Capture the cell that displays the provided text and extract its [X, Y] central coordinate. 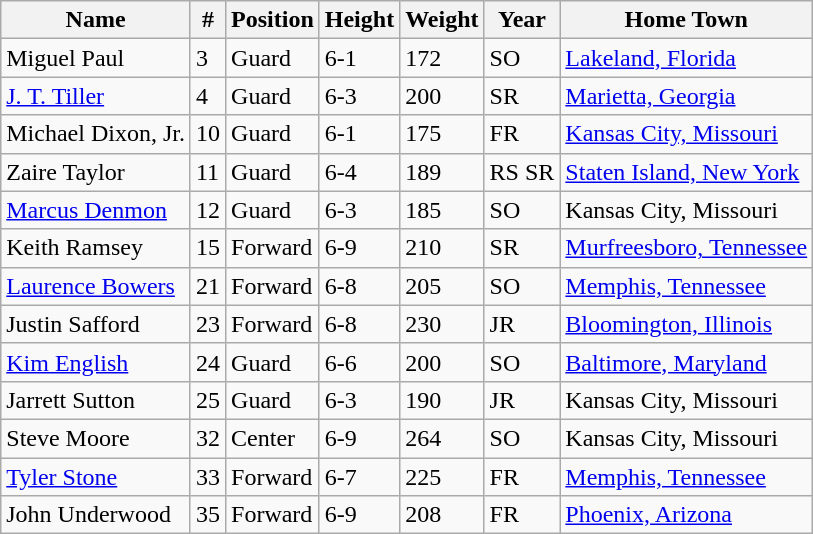
208 [442, 515]
24 [208, 362]
15 [208, 248]
264 [442, 438]
RS SR [522, 172]
Zaire Taylor [96, 172]
225 [442, 477]
175 [442, 134]
172 [442, 58]
205 [442, 286]
Name [96, 20]
190 [442, 400]
4 [208, 96]
Home Town [686, 20]
# [208, 20]
Position [273, 20]
Baltimore, Maryland [686, 362]
Bloomington, Illinois [686, 324]
Steve Moore [96, 438]
Weight [442, 20]
Miguel Paul [96, 58]
Center [273, 438]
John Underwood [96, 515]
Phoenix, Arizona [686, 515]
35 [208, 515]
230 [442, 324]
Tyler Stone [96, 477]
Marietta, Georgia [686, 96]
185 [442, 210]
11 [208, 172]
Lakeland, Florida [686, 58]
Laurence Bowers [96, 286]
25 [208, 400]
23 [208, 324]
12 [208, 210]
6-4 [359, 172]
Height [359, 20]
189 [442, 172]
6-7 [359, 477]
Kim English [96, 362]
10 [208, 134]
210 [442, 248]
3 [208, 58]
Marcus Denmon [96, 210]
Jarrett Sutton [96, 400]
33 [208, 477]
21 [208, 286]
J. T. Tiller [96, 96]
6-6 [359, 362]
Justin Safford [96, 324]
Michael Dixon, Jr. [96, 134]
32 [208, 438]
Year [522, 20]
Staten Island, New York [686, 172]
Murfreesboro, Tennessee [686, 248]
Keith Ramsey [96, 248]
